Output the [x, y] coordinate of the center of the cell containing the given text.  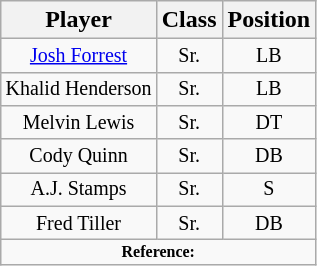
Josh Forrest [79, 56]
Position [269, 20]
DT [269, 122]
Melvin Lewis [79, 122]
Reference: [158, 252]
A.J. Stamps [79, 190]
Player [79, 20]
Khalid Henderson [79, 88]
Cody Quinn [79, 156]
S [269, 190]
Fred Tiller [79, 222]
Class [189, 20]
